Return [X, Y] of the center of cell containing provided text 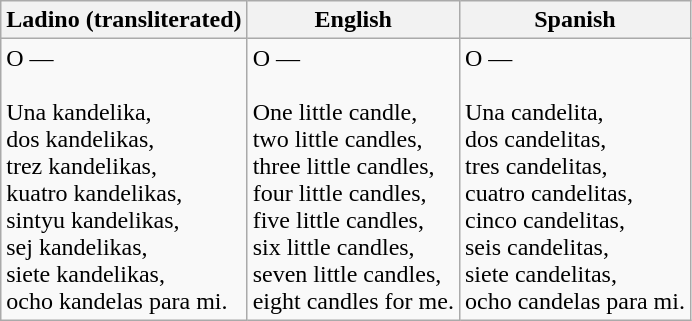
English [353, 20]
O — Una candelita, dos candelitas, tres candelitas, cuatro candelitas, cinco candelitas, seis candelitas, siete candelitas, ocho candelas para mi. [574, 180]
Spanish [574, 20]
Ladino (transliterated) [124, 20]
O — Una kandelika, dos kandelikas, trez kandelikas, kuatro kandelikas, sintyu kandelikas, sej kandelikas, siete kandelikas, ocho kandelas para mi. [124, 180]
